Locate the cell with the specified text and output its [x, y] center coordinate. 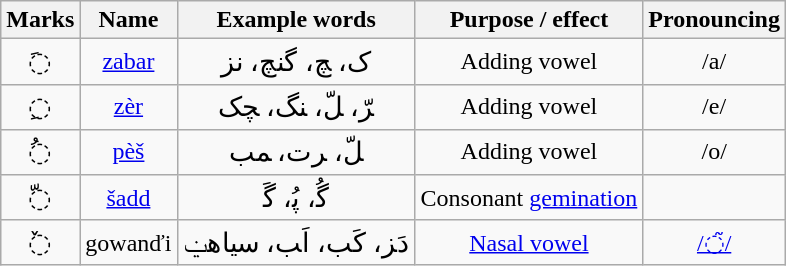
ک، ‍چ، گ‍نچ، نز [296, 62]
šadd [128, 198]
zabar [128, 62]
/o/ [714, 152]
Nasal vowel [529, 242]
/a/ [714, 62]
pèš [128, 152]
ٚ◌ [40, 242]
/e/ [714, 106]
Consonant gemination [529, 198]
zèr [128, 106]
Marks [40, 20]
Name [128, 20]
‍رّ، ‍لّ، ‍نگ، ‍چک [296, 106]
ِ◌ [40, 106]
گُ‍، پُ‍، گَ‍ [296, 198]
‍لّ، ‍رت، ‍مب [296, 152]
Pronouncing [714, 20]
gowanďi [128, 242]
Purpose / effect [529, 20]
ّ◌ [40, 198]
Example words [296, 20]
ُ◌ [40, 152]
َ◌ [40, 62]
دَ‍ز، کَ‍‍ب، اَ‍ب، سیاھݔ‍ [296, 242]
/◌̃/ [714, 242]
